Provide the (X, Y) coordinate of the cell's center where the given text is located.  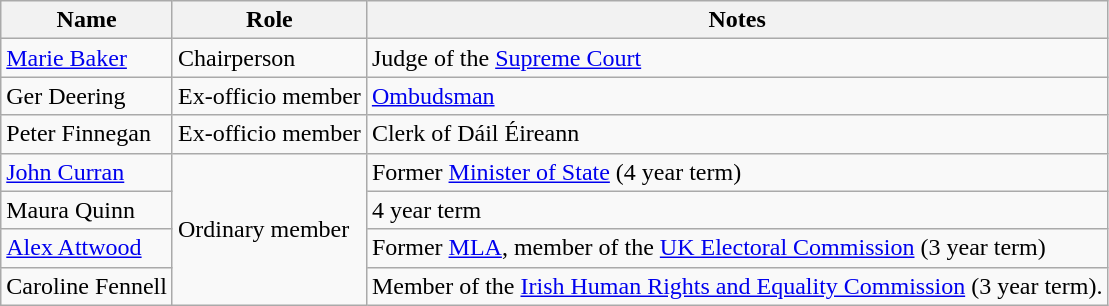
Peter Finnegan (87, 134)
Judge of the Supreme Court (737, 58)
Caroline Fennell (87, 286)
Ger Deering (87, 96)
Former Minister of State (4 year term) (737, 172)
Maura Quinn (87, 210)
Ordinary member (269, 229)
Former MLA, member of the UK Electoral Commission (3 year term) (737, 248)
Alex Attwood (87, 248)
Clerk of Dáil Éireann (737, 134)
Role (269, 20)
John Curran (87, 172)
Notes (737, 20)
4 year term (737, 210)
Marie Baker (87, 58)
Member of the Irish Human Rights and Equality Commission (3 year term). (737, 286)
Name (87, 20)
Ombudsman (737, 96)
Chairperson (269, 58)
